For the text-containing cell, return its midpoint in [x, y] coordinate format. 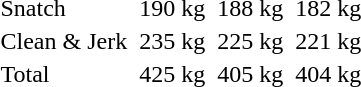
235 kg [172, 41]
225 kg [250, 41]
